Locate the cell with the specified text and output its (X, Y) center coordinate. 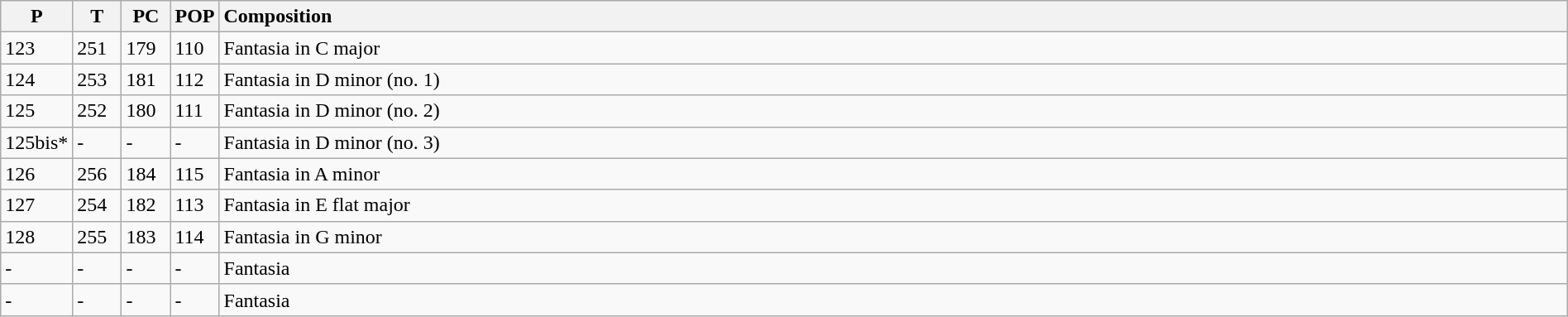
Fantasia in E flat major (893, 205)
T (98, 17)
113 (195, 205)
114 (195, 237)
123 (36, 48)
254 (98, 205)
Fantasia in C major (893, 48)
111 (195, 111)
126 (36, 174)
112 (195, 79)
P (36, 17)
Fantasia in A minor (893, 174)
252 (98, 111)
POP (195, 17)
184 (146, 174)
Fantasia in G minor (893, 237)
115 (195, 174)
183 (146, 237)
Fantasia in D minor (no. 1) (893, 79)
256 (98, 174)
255 (98, 237)
128 (36, 237)
124 (36, 79)
PC (146, 17)
251 (98, 48)
Fantasia in D minor (no. 2) (893, 111)
180 (146, 111)
125bis* (36, 142)
Fantasia in D minor (no. 3) (893, 142)
127 (36, 205)
179 (146, 48)
181 (146, 79)
110 (195, 48)
182 (146, 205)
253 (98, 79)
Composition (893, 17)
125 (36, 111)
